Determine the (X, Y) coordinate at the center of the cell enclosing the given text.  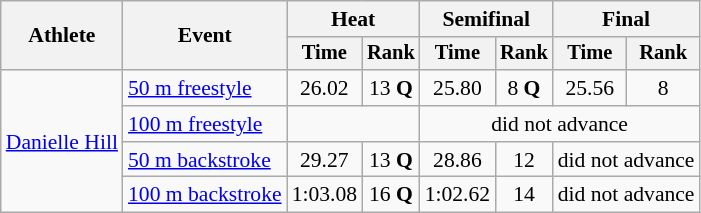
Heat (354, 19)
8 (664, 88)
50 m freestyle (205, 88)
1:03.08 (324, 195)
25.56 (590, 88)
100 m freestyle (205, 124)
1:02.62 (458, 195)
26.02 (324, 88)
50 m backstroke (205, 160)
Danielle Hill (62, 141)
29.27 (324, 160)
8 Q (524, 88)
Final (626, 19)
25.80 (458, 88)
12 (524, 160)
28.86 (458, 160)
14 (524, 195)
Event (205, 36)
Semifinal (486, 19)
100 m backstroke (205, 195)
Athlete (62, 36)
16 Q (391, 195)
